Determine the [X, Y] coordinate at the center of the cell enclosing the given text.  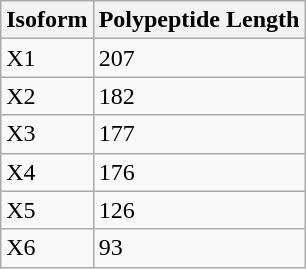
93 [199, 248]
177 [199, 134]
207 [199, 58]
X3 [47, 134]
176 [199, 172]
Isoform [47, 20]
X5 [47, 210]
126 [199, 210]
X4 [47, 172]
X2 [47, 96]
182 [199, 96]
Polypeptide Length [199, 20]
X1 [47, 58]
X6 [47, 248]
